Extract the [X, Y] coordinate from the center of the cell holding the provided text.  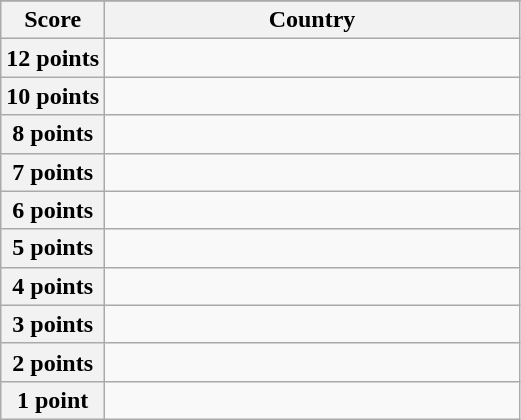
8 points [53, 134]
3 points [53, 324]
Score [53, 20]
5 points [53, 248]
1 point [53, 400]
7 points [53, 172]
6 points [53, 210]
Country [312, 20]
2 points [53, 362]
10 points [53, 96]
12 points [53, 58]
4 points [53, 286]
